Scan for the cell matching the given text and deliver its (x, y) coordinate at center. 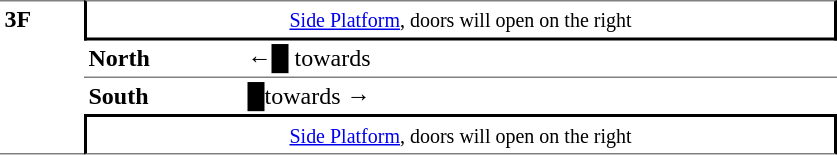
North (164, 59)
█towards → (540, 96)
3F (42, 77)
←█ towards (540, 59)
South (164, 96)
